Pinpoint the cell where the given text exists, returning its (x, y) midpoint coordinate. 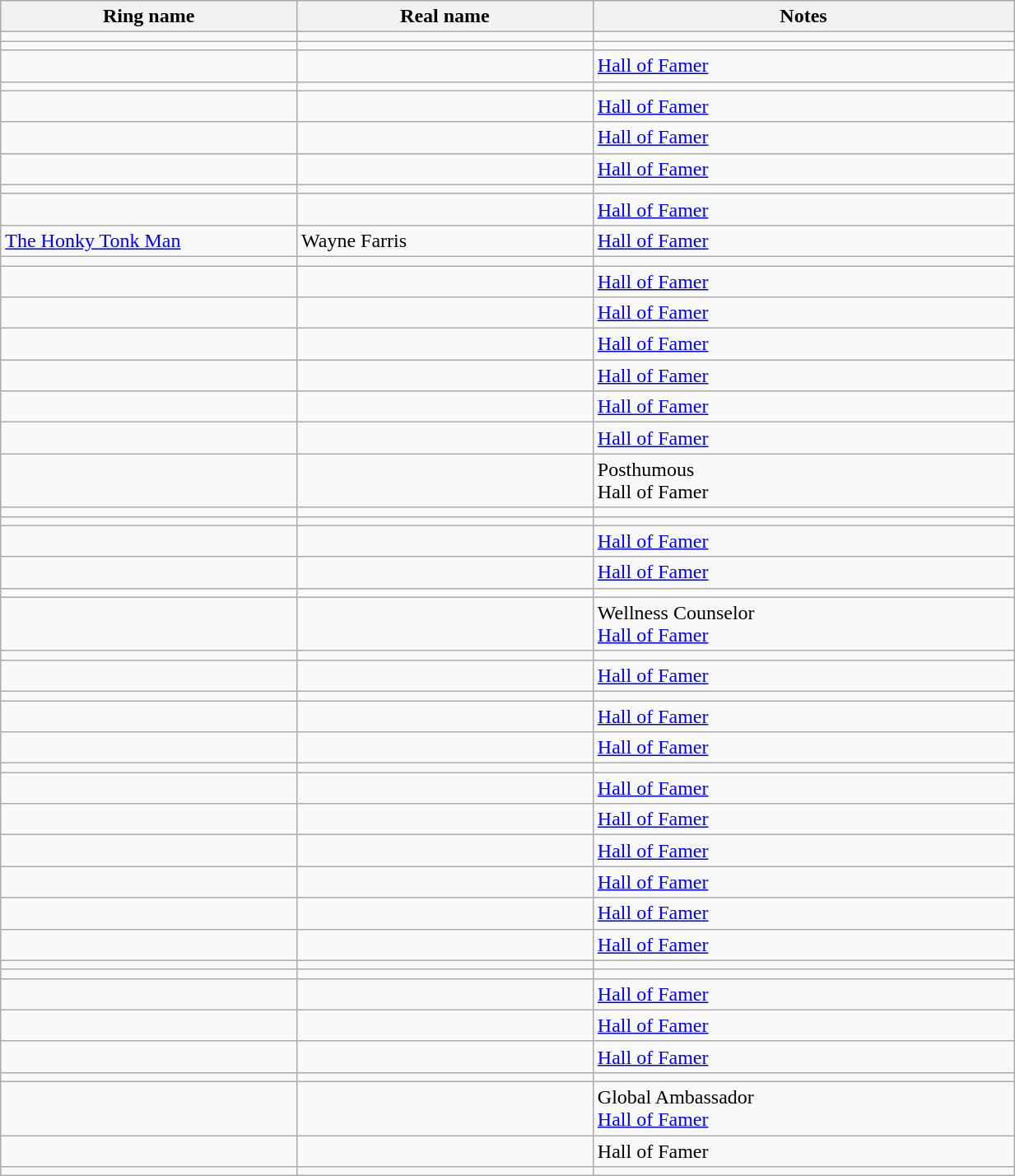
Ring name (149, 16)
Global AmbassadorHall of Famer (803, 1108)
Real name (445, 16)
PosthumousHall of Famer (803, 481)
Wayne Farris (445, 240)
Wellness CounselorHall of Famer (803, 624)
The Honky Tonk Man (149, 240)
Notes (803, 16)
